Return the (X, Y) coordinate for the center point of the cell that contains the specified text.  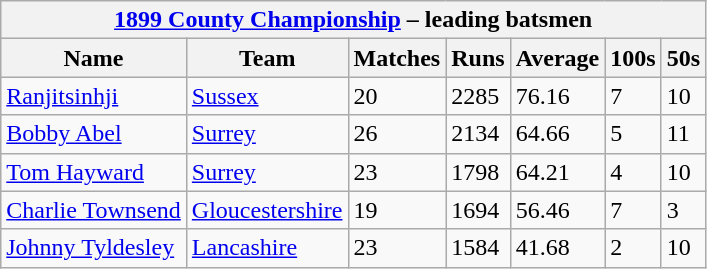
Name (94, 58)
Bobby Abel (94, 134)
1798 (478, 172)
20 (397, 96)
Sussex (267, 96)
Average (558, 58)
Runs (478, 58)
2 (633, 248)
1694 (478, 210)
5 (633, 134)
41.68 (558, 248)
64.21 (558, 172)
2134 (478, 134)
64.66 (558, 134)
Charlie Townsend (94, 210)
1899 County Championship – leading batsmen (354, 20)
4 (633, 172)
1584 (478, 248)
Team (267, 58)
2285 (478, 96)
76.16 (558, 96)
Gloucestershire (267, 210)
26 (397, 134)
19 (397, 210)
Lancashire (267, 248)
11 (683, 134)
Ranjitsinhji (94, 96)
3 (683, 210)
100s (633, 58)
Tom Hayward (94, 172)
Matches (397, 58)
50s (683, 58)
56.46 (558, 210)
Johnny Tyldesley (94, 248)
